Provide the (x, y) coordinate of the cell's center where the given text is located.  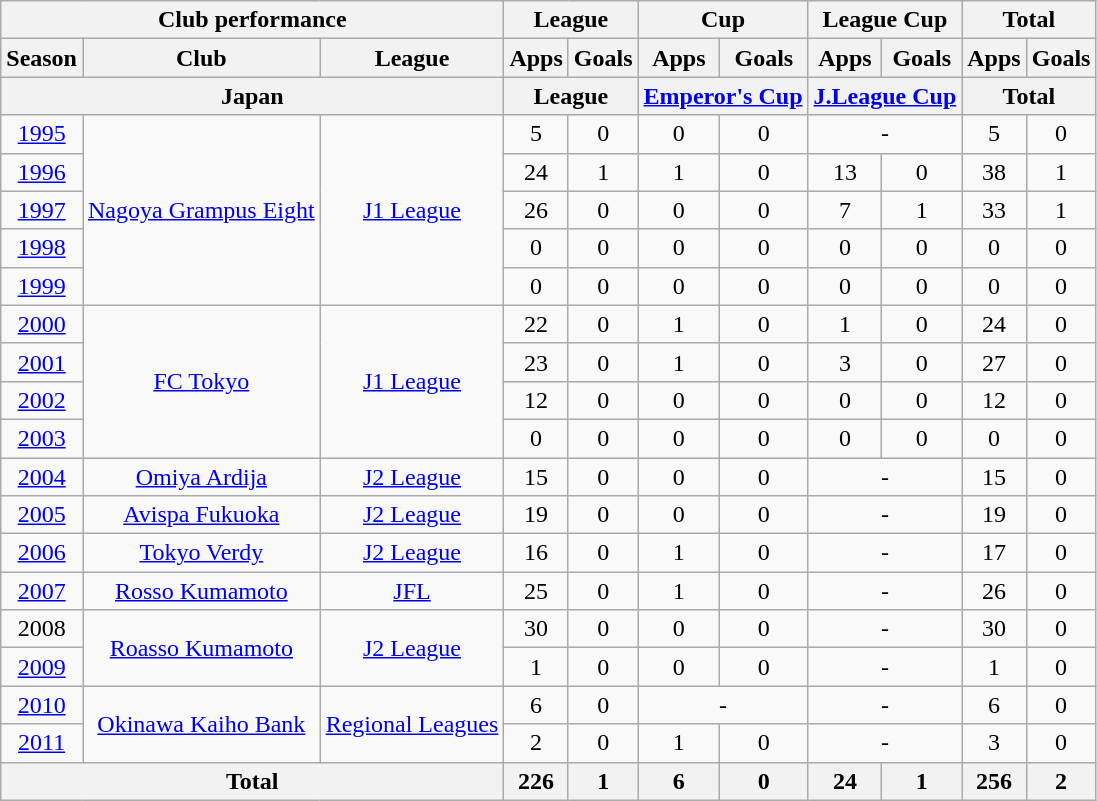
226 (536, 781)
Regional Leagues (412, 724)
25 (536, 591)
1997 (42, 210)
Nagoya Grampus Eight (201, 210)
Club (201, 58)
2009 (42, 667)
JFL (412, 591)
2010 (42, 705)
FC Tokyo (201, 381)
13 (845, 172)
Japan (252, 96)
Avispa Fukuoka (201, 515)
Rosso Kumamoto (201, 591)
Emperor's Cup (723, 96)
27 (994, 362)
2006 (42, 553)
17 (994, 553)
7 (845, 210)
2002 (42, 400)
Club performance (252, 20)
22 (536, 324)
33 (994, 210)
League Cup (885, 20)
1998 (42, 248)
16 (536, 553)
2003 (42, 438)
Tokyo Verdy (201, 553)
256 (994, 781)
2005 (42, 515)
2008 (42, 629)
2004 (42, 477)
1999 (42, 286)
2001 (42, 362)
2011 (42, 743)
23 (536, 362)
J.League Cup (885, 96)
Okinawa Kaiho Bank (201, 724)
Season (42, 58)
Omiya Ardija (201, 477)
Cup (723, 20)
1995 (42, 134)
2007 (42, 591)
Roasso Kumamoto (201, 648)
2000 (42, 324)
38 (994, 172)
1996 (42, 172)
